Provide the [x, y] coordinate of the cell's center where the given text is located.  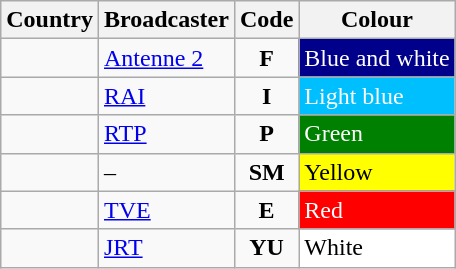
Antenne 2 [166, 58]
Blue and white [377, 58]
P [266, 134]
RTP [166, 134]
RAI [166, 96]
White [377, 248]
Country [50, 20]
Red [377, 210]
Light blue [377, 96]
JRT [166, 248]
Code [266, 20]
F [266, 58]
SM [266, 172]
TVE [166, 210]
Broadcaster [166, 20]
Colour [377, 20]
Green [377, 134]
E [266, 210]
I [266, 96]
Yellow [377, 172]
– [166, 172]
YU [266, 248]
